Return (X, Y) of the center of cell containing provided text 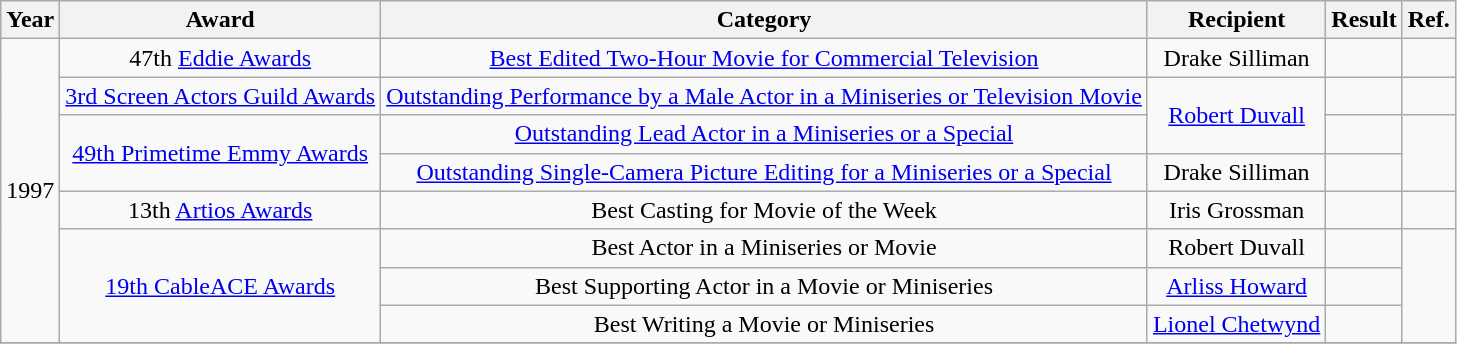
1997 (30, 191)
Result (1364, 20)
Best Actor in a Miniseries or Movie (764, 248)
Category (764, 20)
Outstanding Lead Actor in a Miniseries or a Special (764, 134)
Ref. (1428, 20)
Lionel Chetwynd (1236, 324)
19th CableACE Awards (220, 286)
3rd Screen Actors Guild Awards (220, 96)
49th Primetime Emmy Awards (220, 153)
Year (30, 20)
Award (220, 20)
Best Edited Two-Hour Movie for Commercial Television (764, 58)
Outstanding Single-Camera Picture Editing for a Miniseries or a Special (764, 172)
Best Supporting Actor in a Movie or Miniseries (764, 286)
13th Artios Awards (220, 210)
Outstanding Performance by a Male Actor in a Miniseries or Television Movie (764, 96)
Arliss Howard (1236, 286)
Best Writing a Movie or Miniseries (764, 324)
Iris Grossman (1236, 210)
47th Eddie Awards (220, 58)
Best Casting for Movie of the Week (764, 210)
Recipient (1236, 20)
